Capture the cell that displays the provided text and extract its [x, y] central coordinate. 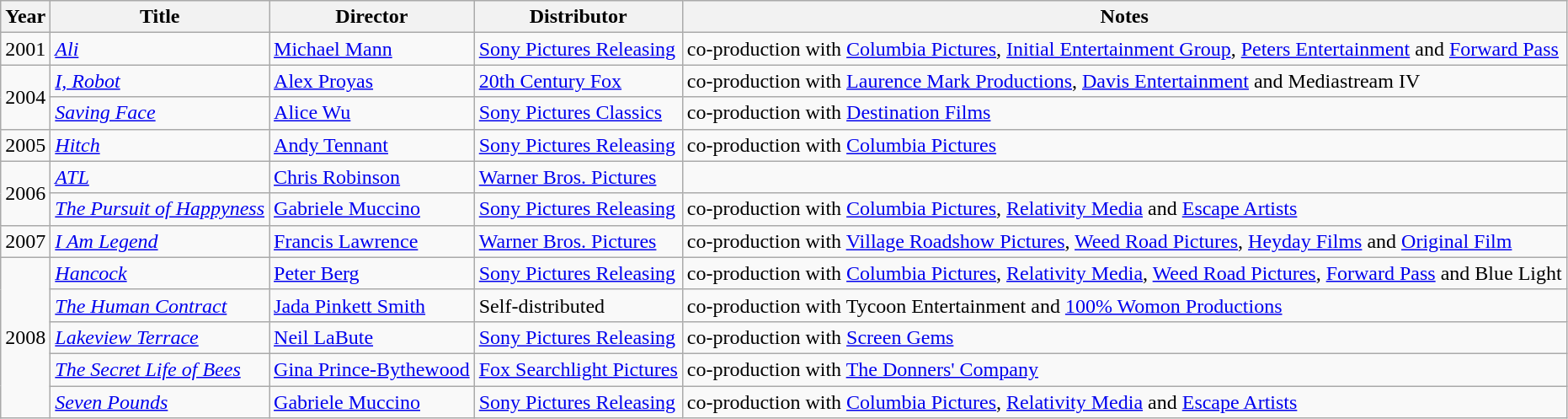
Neil LaBute [372, 337]
Notes [1124, 17]
Peter Berg [372, 273]
Hancock [160, 273]
Gina Prince-Bythewood [372, 369]
co-production with Columbia Pictures, Initial Entertainment Group, Peters Entertainment and Forward Pass [1124, 49]
co-production with Columbia Pictures [1124, 145]
Ali [160, 49]
Self-distributed [578, 305]
co-production with Destination Films [1124, 113]
The Secret Life of Bees [160, 369]
co-production with Laurence Mark Productions, Davis Entertainment and Mediastream IV [1124, 81]
co-production with Village Roadshow Pictures, Weed Road Pictures, Heyday Films and Original Film [1124, 241]
I Am Legend [160, 241]
2005 [25, 145]
Seven Pounds [160, 402]
Sony Pictures Classics [578, 113]
Lakeview Terrace [160, 337]
Hitch [160, 145]
co-production with Screen Gems [1124, 337]
co-production with Columbia Pictures, Relativity Media, Weed Road Pictures, Forward Pass and Blue Light [1124, 273]
Michael Mann [372, 49]
Chris Robinson [372, 177]
Director [372, 17]
Francis Lawrence [372, 241]
Jada Pinkett Smith [372, 305]
2007 [25, 241]
2008 [25, 337]
2001 [25, 49]
Year [25, 17]
Alice Wu [372, 113]
Alex Proyas [372, 81]
ATL [160, 177]
20th Century Fox [578, 81]
The Human Contract [160, 305]
Andy Tennant [372, 145]
co-production with Tycoon Entertainment and 100% Womon Productions [1124, 305]
Fox Searchlight Pictures [578, 369]
2006 [25, 193]
Saving Face [160, 113]
Distributor [578, 17]
The Pursuit of Happyness [160, 209]
2004 [25, 97]
Title [160, 17]
co-production with The Donners' Company [1124, 369]
I, Robot [160, 81]
